Find where the given text appears and provide that cell's center as [X, Y] coordinate. 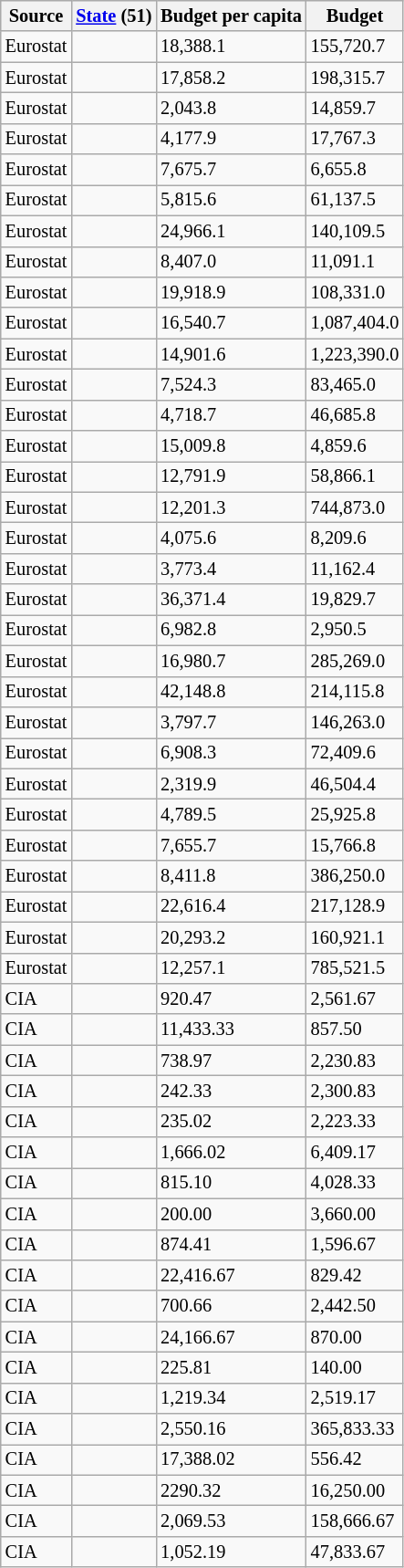
1,596.67 [356, 1245]
11,433.33 [231, 1030]
7,524.3 [231, 384]
785,521.5 [356, 968]
17,858.2 [231, 78]
47,833.67 [356, 1552]
235.02 [231, 1122]
72,409.6 [356, 753]
1,087,404.0 [356, 323]
12,257.1 [231, 968]
16,250.00 [356, 1490]
11,162.4 [356, 569]
2,223.33 [356, 1122]
Budget [356, 16]
46,504.4 [356, 784]
225.81 [231, 1367]
4,789.5 [231, 814]
17,767.3 [356, 139]
24,966.1 [231, 231]
160,921.1 [356, 937]
2,300.83 [356, 1091]
4,718.7 [231, 415]
25,925.8 [356, 814]
3,660.00 [356, 1214]
14,859.7 [356, 108]
146,263.0 [356, 722]
58,866.1 [356, 476]
870.00 [356, 1337]
20,293.2 [231, 937]
6,655.8 [356, 170]
3,773.4 [231, 569]
4,075.6 [231, 538]
815.10 [231, 1183]
6,982.8 [231, 630]
1,223,390.0 [356, 354]
19,829.7 [356, 600]
1,666.02 [231, 1153]
198,315.7 [356, 78]
2,319.9 [231, 784]
140,109.5 [356, 231]
22,416.67 [231, 1275]
24,166.67 [231, 1337]
2,550.16 [231, 1429]
1,052.19 [231, 1552]
42,148.8 [231, 692]
1,219.34 [231, 1398]
4,859.6 [356, 446]
738.97 [231, 1061]
2,069.53 [231, 1521]
16,540.7 [231, 323]
2,561.67 [356, 998]
36,371.4 [231, 600]
108,331.0 [356, 292]
16,980.7 [231, 661]
829.42 [356, 1275]
214,115.8 [356, 692]
857.50 [356, 1030]
140.00 [356, 1367]
Source [36, 16]
2,519.17 [356, 1398]
15,766.8 [356, 845]
8,209.6 [356, 538]
5,815.6 [231, 200]
19,918.9 [231, 292]
17,388.02 [231, 1459]
155,720.7 [356, 47]
920.47 [231, 998]
158,666.67 [356, 1521]
3,797.7 [231, 722]
217,128.9 [356, 906]
2290.32 [231, 1490]
200.00 [231, 1214]
12,201.3 [231, 507]
2,950.5 [356, 630]
744,873.0 [356, 507]
6,409.17 [356, 1153]
11,091.1 [356, 262]
365,833.33 [356, 1429]
2,442.50 [356, 1306]
874.41 [231, 1245]
2,230.83 [356, 1061]
Budget per capita [231, 16]
4,028.33 [356, 1183]
7,675.7 [231, 170]
2,043.8 [231, 108]
14,901.6 [231, 354]
22,616.4 [231, 906]
6,908.3 [231, 753]
700.66 [231, 1306]
8,411.8 [231, 876]
285,269.0 [356, 661]
15,009.8 [231, 446]
386,250.0 [356, 876]
State (51) [113, 16]
556.42 [356, 1459]
83,465.0 [356, 384]
18,388.1 [231, 47]
242.33 [231, 1091]
61,137.5 [356, 200]
4,177.9 [231, 139]
12,791.9 [231, 476]
7,655.7 [231, 845]
46,685.8 [356, 415]
8,407.0 [231, 262]
